From the cell containing the given text, extract its center point as [X, Y] coordinate. 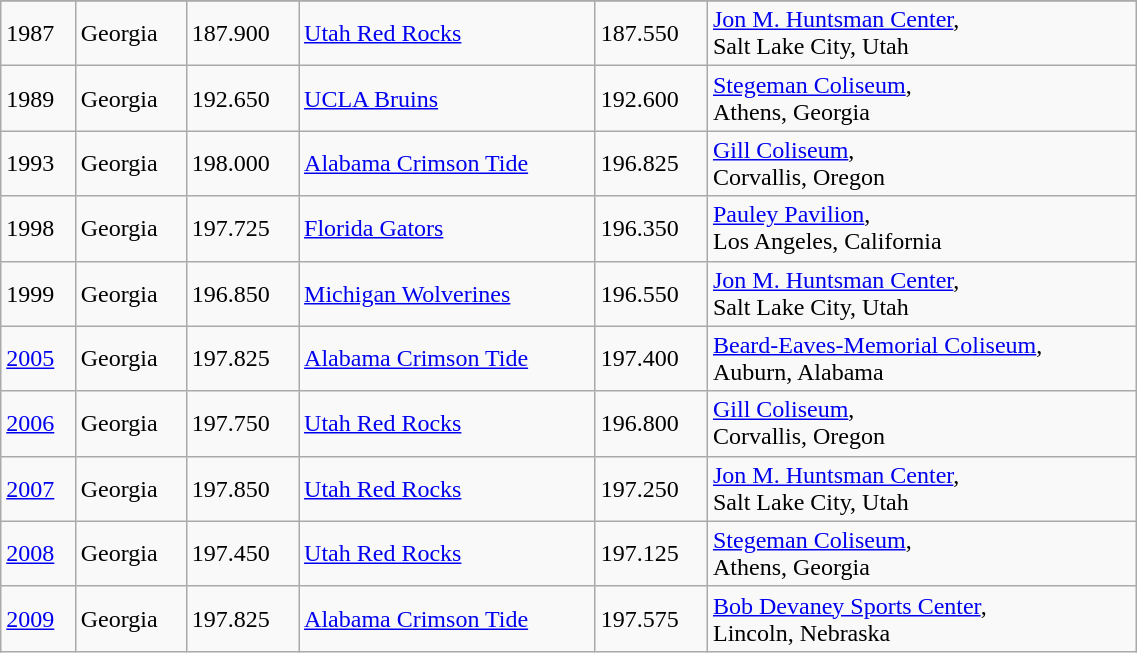
Pauley Pavilion, Los Angeles, California [922, 228]
Florida Gators [448, 228]
196.350 [651, 228]
192.650 [242, 98]
2008 [38, 554]
UCLA Bruins [448, 98]
187.900 [242, 34]
2007 [38, 488]
197.850 [242, 488]
197.400 [651, 358]
2005 [38, 358]
197.125 [651, 554]
197.725 [242, 228]
192.600 [651, 98]
198.000 [242, 164]
Michigan Wolverines [448, 294]
196.800 [651, 424]
2006 [38, 424]
197.250 [651, 488]
196.825 [651, 164]
1998 [38, 228]
187.550 [651, 34]
197.575 [651, 618]
196.550 [651, 294]
Bob Devaney Sports Center, Lincoln, Nebraska [922, 618]
197.750 [242, 424]
2009 [38, 618]
1999 [38, 294]
1989 [38, 98]
Beard-Eaves-Memorial Coliseum, Auburn, Alabama [922, 358]
196.850 [242, 294]
197.450 [242, 554]
1993 [38, 164]
1987 [38, 34]
